Locate the cell with the specified text and output its [X, Y] center coordinate. 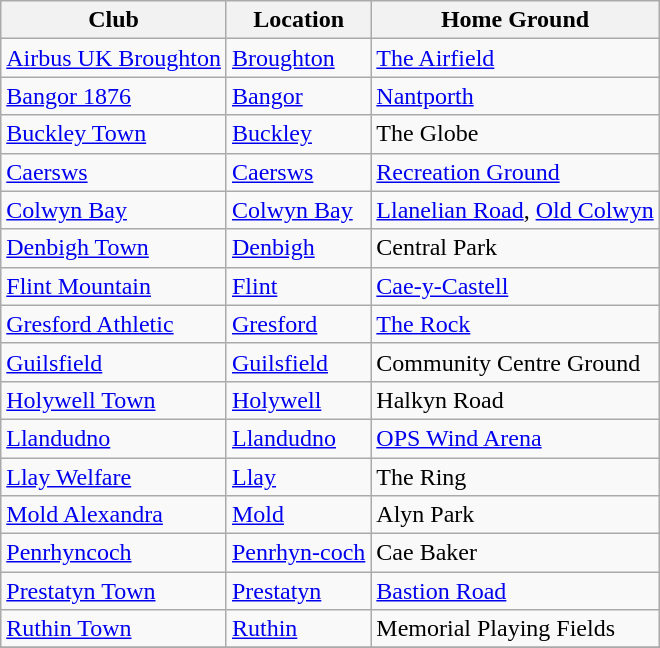
Recreation Ground [515, 172]
The Rock [515, 324]
Denbigh Town [114, 248]
Flint [298, 286]
Holywell [298, 400]
Airbus UK Broughton [114, 58]
Prestatyn [298, 591]
Llanelian Road, Old Colwyn [515, 210]
Buckley [298, 134]
Nantporth [515, 96]
Penrhyn-coch [298, 553]
The Globe [515, 134]
Bastion Road [515, 591]
Alyn Park [515, 515]
Penrhyncoch [114, 553]
Ruthin [298, 629]
Location [298, 20]
Home Ground [515, 20]
Llay Welfare [114, 477]
Mold Alexandra [114, 515]
The Ring [515, 477]
Gresford Athletic [114, 324]
Community Centre Ground [515, 362]
Bangor [298, 96]
Cae-y-Castell [515, 286]
Ruthin Town [114, 629]
The Airfield [515, 58]
Club [114, 20]
Halkyn Road [515, 400]
Central Park [515, 248]
Cae Baker [515, 553]
Llay [298, 477]
Mold [298, 515]
Broughton [298, 58]
Gresford [298, 324]
Memorial Playing Fields [515, 629]
Flint Mountain [114, 286]
Prestatyn Town [114, 591]
OPS Wind Arena [515, 438]
Bangor 1876 [114, 96]
Holywell Town [114, 400]
Buckley Town [114, 134]
Denbigh [298, 248]
